Find where the given text appears and provide that cell's center as [X, Y] coordinate. 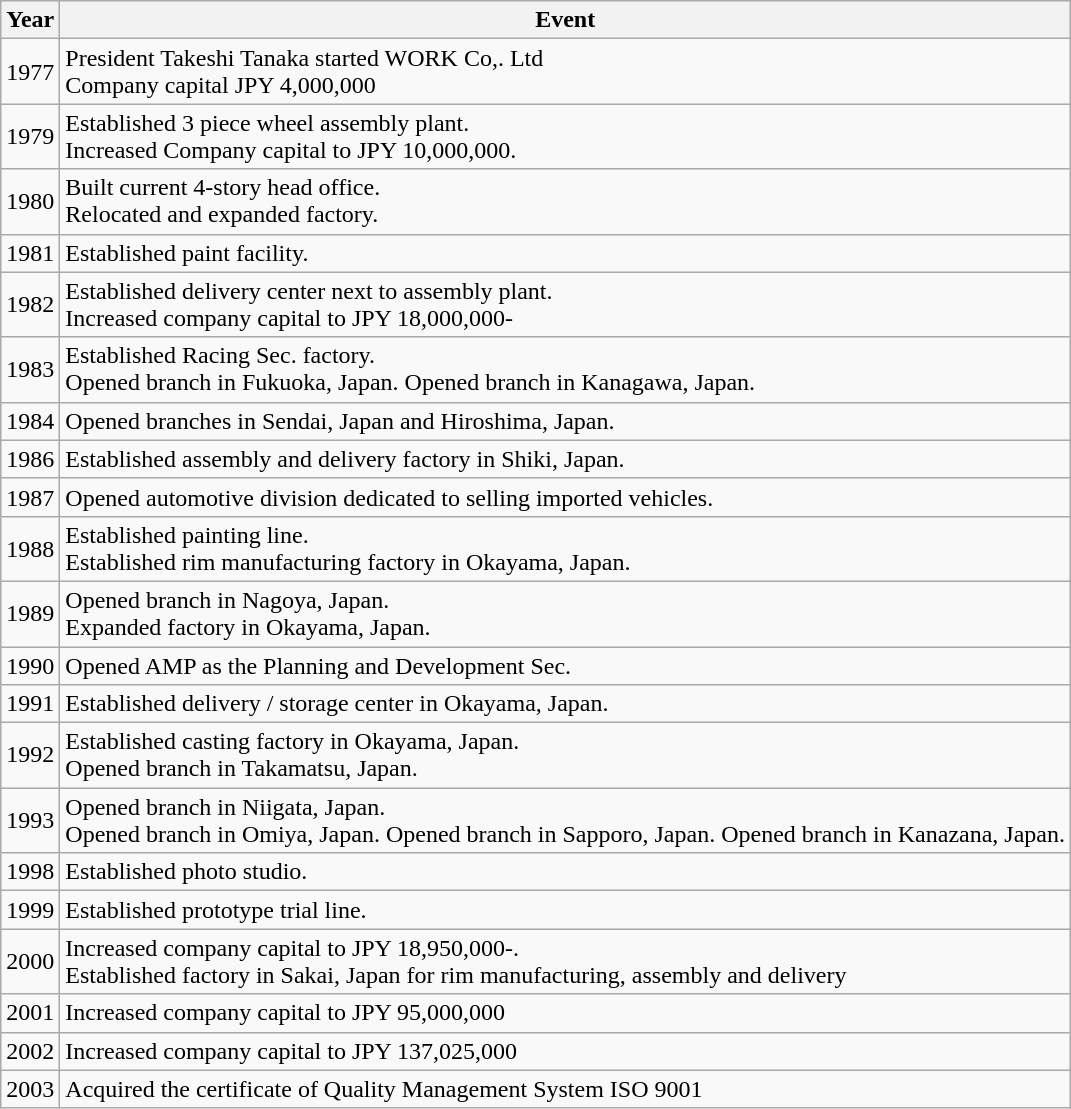
1984 [30, 421]
Opened branch in Niigata, Japan.Opened branch in Omiya, Japan. Opened branch in Sapporo, Japan. Opened branch in Kanazana, Japan. [566, 820]
2003 [30, 1089]
1983 [30, 370]
Increased company capital to JPY 137,025,000 [566, 1051]
1981 [30, 253]
1999 [30, 910]
1982 [30, 304]
Established casting factory in Okayama, Japan.Opened branch in Takamatsu, Japan. [566, 756]
Established photo studio. [566, 872]
1988 [30, 548]
President Takeshi Tanaka started WORK Co,. LtdCompany capital JPY 4,000,000 [566, 72]
Opened branch in Nagoya, Japan.Expanded factory in Okayama, Japan. [566, 614]
1993 [30, 820]
2001 [30, 1013]
1986 [30, 459]
Established delivery / storage center in Okayama, Japan. [566, 704]
Year [30, 20]
1980 [30, 202]
1989 [30, 614]
Established prototype trial line. [566, 910]
2000 [30, 962]
1998 [30, 872]
Established assembly and delivery factory in Shiki, Japan. [566, 459]
Opened automotive division dedicated to selling imported vehicles. [566, 497]
Opened branches in Sendai, Japan and Hiroshima, Japan. [566, 421]
1979 [30, 136]
Established Racing Sec. factory.Opened branch in Fukuoka, Japan. Opened branch in Kanagawa, Japan. [566, 370]
Acquired the certificate of Quality Management System ISO 9001 [566, 1089]
1977 [30, 72]
Established paint facility. [566, 253]
1987 [30, 497]
Increased company capital to JPY 95,000,000 [566, 1013]
Established delivery center next to assembly plant.Increased company capital to JPY 18,000,000- [566, 304]
Built current 4-story head office.Relocated and expanded factory. [566, 202]
Opened AMP as the Planning and Development Sec. [566, 665]
2002 [30, 1051]
1990 [30, 665]
1991 [30, 704]
Increased company capital to JPY 18,950,000-.Established factory in Sakai, Japan for rim manufacturing, assembly and delivery [566, 962]
Event [566, 20]
Established 3 piece wheel assembly plant.Increased Company capital to JPY 10,000,000. [566, 136]
Established painting line.Established rim manufacturing factory in Okayama, Japan. [566, 548]
1992 [30, 756]
